Find where the given text appears and provide that cell's center as [X, Y] coordinate. 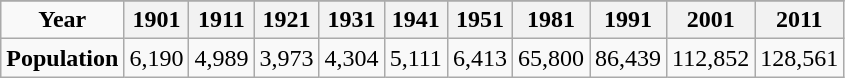
1991 [628, 20]
1911 [222, 20]
1981 [550, 20]
65,800 [550, 58]
1931 [352, 20]
4,989 [222, 58]
4,304 [352, 58]
Year [62, 20]
6,413 [480, 58]
1951 [480, 20]
6,190 [156, 58]
112,852 [711, 58]
1901 [156, 20]
2001 [711, 20]
128,561 [800, 58]
5,111 [416, 58]
1941 [416, 20]
3,973 [286, 58]
Population [62, 58]
86,439 [628, 58]
2011 [800, 20]
1921 [286, 20]
